For the text-containing cell, return its midpoint in [x, y] coordinate format. 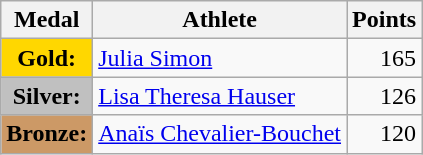
Julia Simon [220, 58]
Points [384, 20]
Gold: [47, 58]
126 [384, 96]
Lisa Theresa Hauser [220, 96]
Bronze: [47, 134]
Athlete [220, 20]
120 [384, 134]
165 [384, 58]
Medal [47, 20]
Silver: [47, 96]
Anaïs Chevalier-Bouchet [220, 134]
